Determine the [X, Y] coordinate at the center of the cell enclosing the given text.  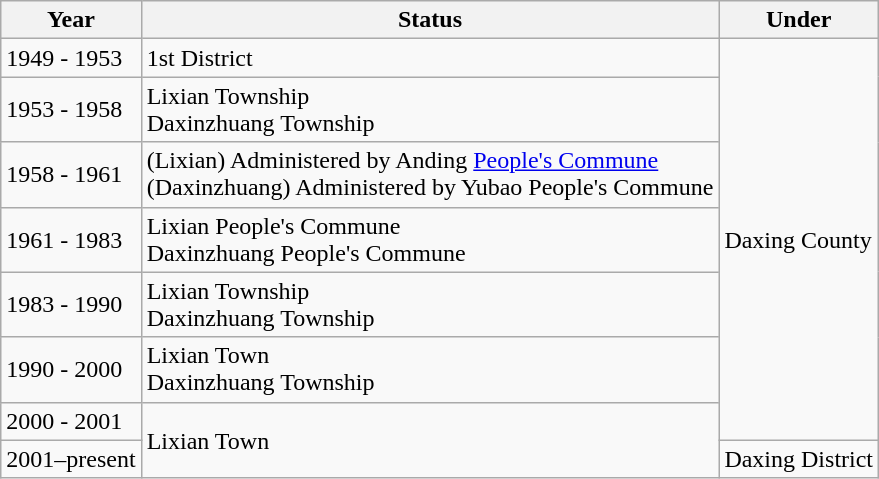
(Lixian) Administered by Anding People's Commune(Daxinzhuang) Administered by Yubao People's Commune [430, 174]
Lixian TownDaxinzhuang Township [430, 370]
Status [430, 20]
1949 - 1953 [71, 58]
1983 - 1990 [71, 304]
Daxing District [799, 459]
Year [71, 20]
1958 - 1961 [71, 174]
Lixian Town [430, 440]
1953 - 1958 [71, 110]
Lixian People's CommuneDaxinzhuang People's Commune [430, 240]
Under [799, 20]
1st District [430, 58]
1961 - 1983 [71, 240]
2001–present [71, 459]
Daxing County [799, 240]
1990 - 2000 [71, 370]
2000 - 2001 [71, 421]
